Locate the cell with the specified text and output its (X, Y) center coordinate. 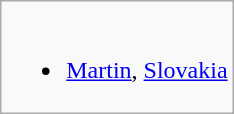
Martin, Slovakia (117, 58)
